Output the [X, Y] coordinate of the center of the cell containing the given text.  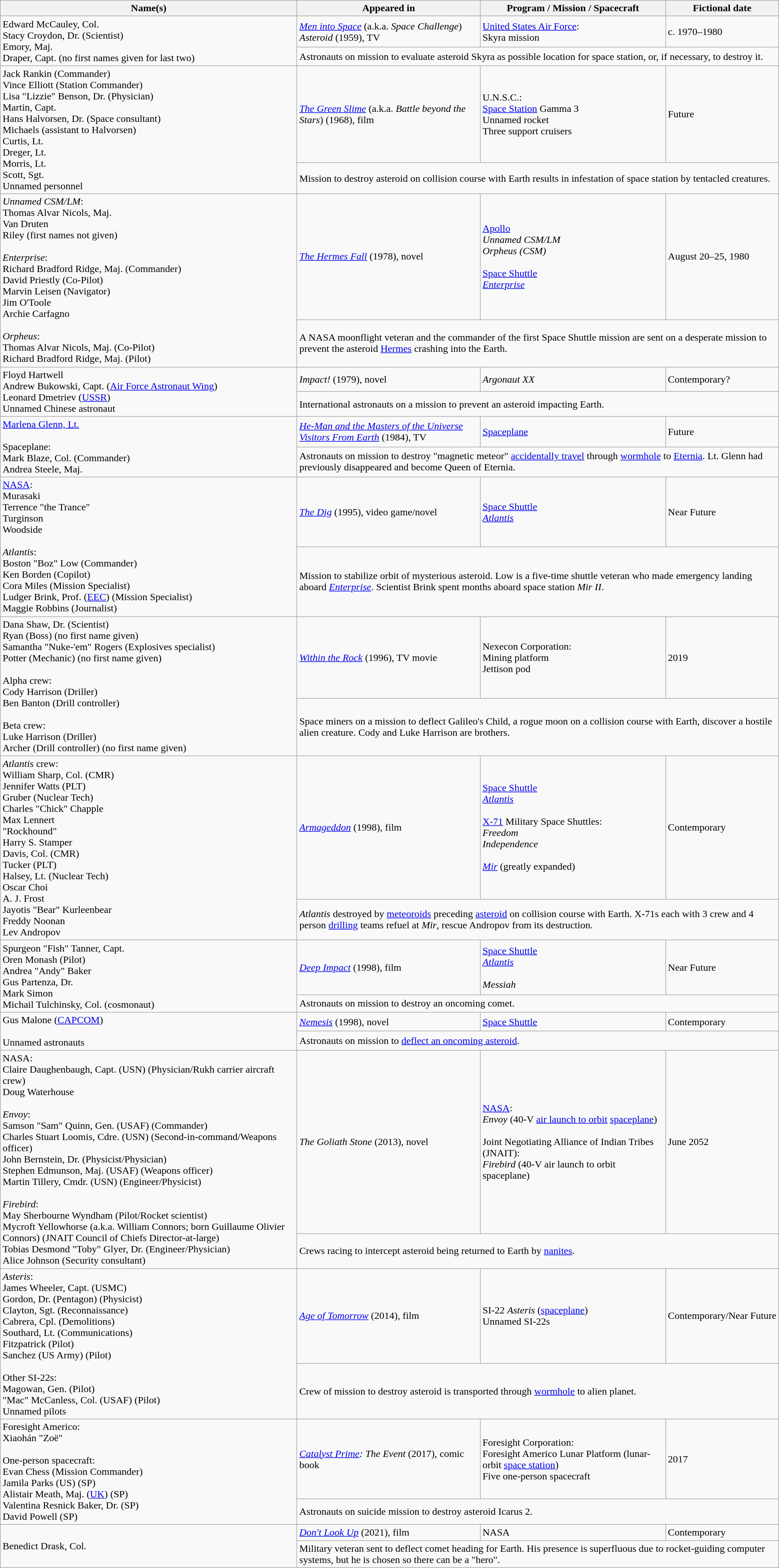
He-Man and the Masters of the UniverseVisitors From Earth (1984), TV [389, 432]
Within the Rock (1996), TV movie [389, 657]
Crew of mission to destroy asteroid is transported through wormhole to alien planet. [538, 1391]
Benedict Drask, Col. [149, 1546]
Astronauts on mission to deflect an oncoming asteroid. [538, 1041]
Space ShuttleAtlantisX-71 Military Space Shuttles:FreedomIndependenceMir (greatly expanded) [573, 827]
Astronauts on suicide mission to destroy asteroid Icarus 2. [538, 1512]
Astronauts on mission to destroy an oncoming comet. [538, 1003]
Space ShuttleAtlantis [573, 512]
Don't Look Up (2021), film [389, 1533]
Fictional date [722, 8]
NASA:Envoy (40-V air launch to orbit spaceplane)Joint Negotiating Alliance of Indian Tribes (JNAIT):Firebird (40-V air launch to orbit spaceplane) [573, 1142]
Age of Tomorrow (2014), film [389, 1316]
Nexecon Corporation:Mining platformJettison pod [573, 657]
2017 [722, 1459]
Spurgeon "Fish" Tanner, Capt.Oren Monash (Pilot)Andrea "Andy" BakerGus Partenza, Dr.Mark SimonMichail Tulchinsky, Col. (cosmonaut) [149, 976]
NASA [573, 1533]
Deep Impact (1998), film [389, 967]
Marlena Glenn, Lt.Spaceplane:Mark Blaze, Col. (Commander)Andrea Steele, Maj. [149, 447]
June 2052 [722, 1142]
ApolloUnnamed CSM/LMOrpheus (CSM)Space ShuttleEnterprise [573, 257]
Space ShuttleAtlantisMessiah [573, 967]
Astronauts on mission to evaluate asteroid Skyra as possible location for space station, or, if necessary, to destroy it. [538, 57]
Crews racing to intercept asteroid being returned to Earth by nanites. [538, 1251]
Impact! (1979), novel [389, 379]
Foresight Corporation:Foresight Americo Lunar Platform (lunar-orbit space station)Five one-person spacecraft [573, 1459]
The Hermes Fall (1978), novel [389, 257]
Gus Malone (CAPCOM)Unnamed astronauts [149, 1031]
Armageddon (1998), film [389, 827]
Spaceplane [573, 432]
The Dig (1995), video game/novel [389, 512]
U.N.S.C.:Space Station Gamma 3Unnamed rocketThree support cruisers [573, 114]
Nemesis (1998), novel [389, 1021]
Edward McCauley, Col.Stacy Croydon, Dr. (Scientist)Emory, Maj.Draper, Capt. (no first names given for last two) [149, 41]
2019 [722, 657]
Argonaut XX [573, 379]
International astronauts on a mission to prevent an asteroid impacting Earth. [538, 404]
Catalyst Prime: The Event (2017), comic book [389, 1459]
August 20–25, 1980 [722, 257]
The Green Slime (a.k.a. Battle beyond the Stars) (1968), film [389, 114]
United States Air Force:Skyra mission [573, 32]
SI-22 Asteris (spaceplane)Unnamed SI-22s [573, 1316]
Appeared in [389, 8]
Program / Mission / Spacecraft [573, 8]
c. 1970–1980 [722, 32]
Floyd HartwellAndrew Bukowski, Capt. (Air Force Astronaut Wing)Leonard Dmetriev (USSR)Unnamed Chinese astronaut [149, 392]
Name(s) [149, 8]
Contemporary/Near Future [722, 1316]
The Goliath Stone (2013), novel [389, 1142]
Mission to destroy asteroid on collision course with Earth results in infestation of space station by tentacled creatures. [538, 178]
Men into Space (a.k.a. Space Challenge)Asteroid (1959), TV [389, 32]
Space Shuttle [573, 1021]
Contemporary? [722, 379]
